Pinpoint the cell where the given text exists, returning its (x, y) midpoint coordinate. 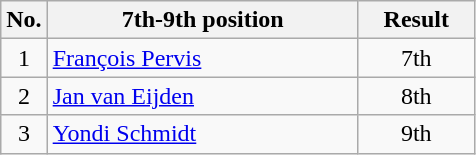
François Pervis (202, 58)
2 (24, 96)
9th (416, 134)
Yondi Schmidt (202, 134)
7th (416, 58)
7th-9th position (202, 20)
8th (416, 96)
3 (24, 134)
1 (24, 58)
Jan van Eijden (202, 96)
No. (24, 20)
Result (416, 20)
